Find where the given text appears and provide that cell's center as (x, y) coordinate. 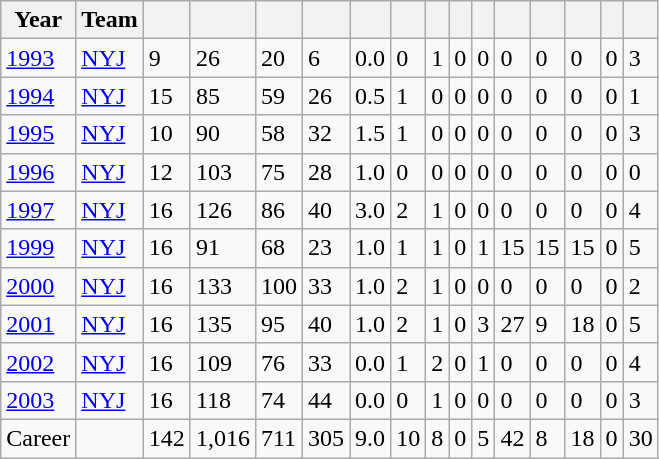
118 (222, 400)
1994 (38, 96)
42 (512, 438)
1999 (38, 248)
68 (278, 248)
711 (278, 438)
44 (326, 400)
2002 (38, 362)
1995 (38, 134)
58 (278, 134)
30 (640, 438)
3.0 (370, 210)
1997 (38, 210)
32 (326, 134)
2003 (38, 400)
20 (278, 58)
28 (326, 172)
95 (278, 324)
9.0 (370, 438)
6 (326, 58)
0.5 (370, 96)
109 (222, 362)
23 (326, 248)
27 (512, 324)
Team (110, 20)
74 (278, 400)
Year (38, 20)
305 (326, 438)
126 (222, 210)
76 (278, 362)
142 (166, 438)
1996 (38, 172)
135 (222, 324)
86 (278, 210)
2000 (38, 286)
90 (222, 134)
91 (222, 248)
1.5 (370, 134)
12 (166, 172)
75 (278, 172)
59 (278, 96)
1,016 (222, 438)
2001 (38, 324)
85 (222, 96)
Career (38, 438)
1993 (38, 58)
103 (222, 172)
133 (222, 286)
100 (278, 286)
